From the cell containing the given text, extract its center point as [X, Y] coordinate. 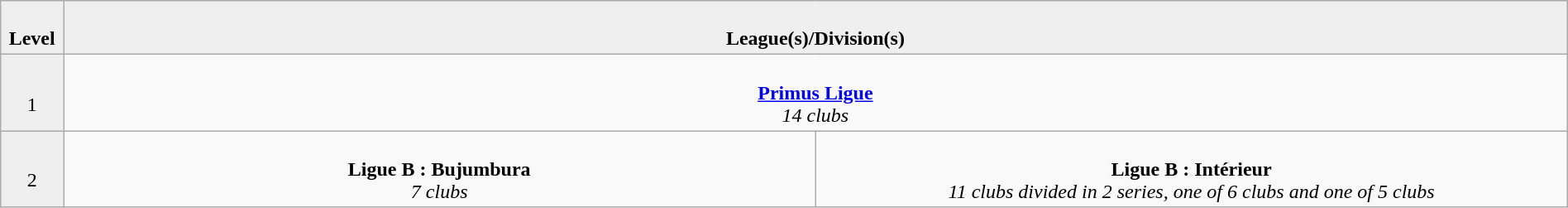
2 [32, 169]
Ligue B : Intérieur 11 clubs divided in 2 series, one of 6 clubs and one of 5 clubs [1191, 169]
Ligue B : Bujumbura 7 clubs [440, 169]
League(s)/Division(s) [815, 28]
Primus Ligue 14 clubs [815, 93]
Level [32, 28]
1 [32, 93]
